Search for the cell housing the specified text and yield its (X, Y) center coordinate. 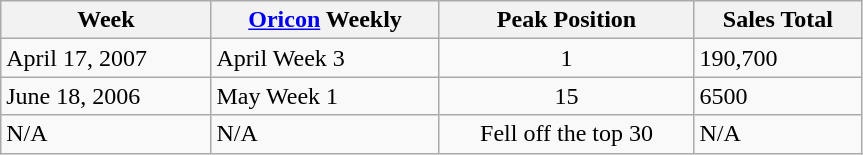
April 17, 2007 (106, 58)
June 18, 2006 (106, 96)
Week (106, 20)
190,700 (778, 58)
May Week 1 (325, 96)
Oricon Weekly (325, 20)
1 (566, 58)
15 (566, 96)
6500 (778, 96)
Sales Total (778, 20)
Peak Position (566, 20)
April Week 3 (325, 58)
Fell off the top 30 (566, 134)
